Determine the [x, y] coordinate at the center of the cell enclosing the given text.  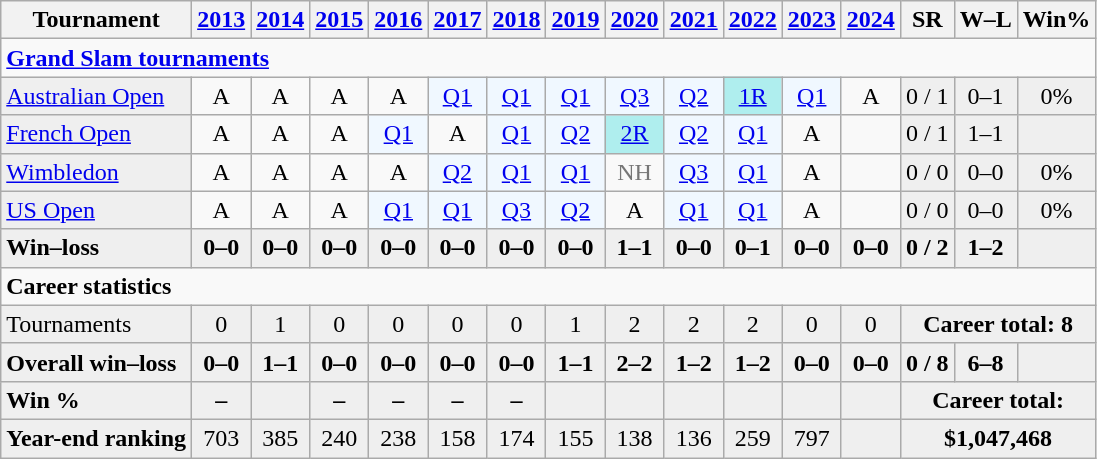
2019 [576, 20]
Wimbledon [96, 172]
238 [398, 438]
138 [634, 438]
0 / 8 [927, 362]
2024 [870, 20]
2018 [516, 20]
Tournaments [96, 324]
2015 [340, 20]
$1,047,468 [998, 438]
2023 [812, 20]
Australian Open [96, 96]
US Open [96, 210]
Win% [1056, 20]
2013 [222, 20]
Grand Slam tournaments [548, 58]
240 [340, 438]
1R [752, 96]
703 [222, 438]
2016 [398, 20]
2017 [458, 20]
2022 [752, 20]
Year-end ranking [96, 438]
6–8 [986, 362]
797 [812, 438]
259 [752, 438]
2020 [634, 20]
Win % [96, 400]
158 [458, 438]
Win–loss [96, 248]
2R [634, 134]
Career total: [998, 400]
NH [634, 172]
French Open [96, 134]
155 [576, 438]
0 / 2 [927, 248]
2–2 [634, 362]
Tournament [96, 20]
Career statistics [548, 286]
385 [280, 438]
2014 [280, 20]
Overall win–loss [96, 362]
SR [927, 20]
2021 [694, 20]
Career total: 8 [998, 324]
W–L [986, 20]
136 [694, 438]
174 [516, 438]
